Find where the given text appears and provide that cell's center as [x, y] coordinate. 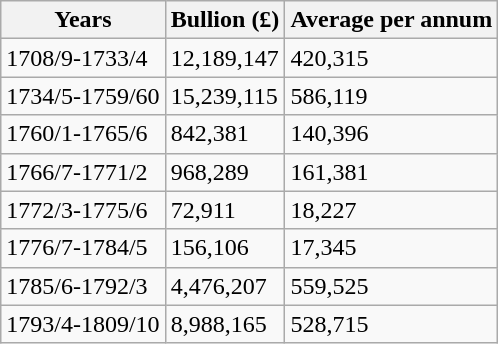
Bullion (£) [225, 20]
842,381 [225, 134]
1776/7-1784/5 [83, 248]
72,911 [225, 210]
1785/6-1792/3 [83, 286]
1793/4-1809/10 [83, 324]
1760/1-1765/6 [83, 134]
140,396 [392, 134]
420,315 [392, 58]
18,227 [392, 210]
1734/5-1759/60 [83, 96]
528,715 [392, 324]
161,381 [392, 172]
15,239,115 [225, 96]
Years [83, 20]
1772/3-1775/6 [83, 210]
17,345 [392, 248]
Average per annum [392, 20]
156,106 [225, 248]
586,119 [392, 96]
4,476,207 [225, 286]
8,988,165 [225, 324]
968,289 [225, 172]
1766/7-1771/2 [83, 172]
559,525 [392, 286]
12,189,147 [225, 58]
1708/9-1733/4 [83, 58]
